Scan for the cell matching the given text and deliver its (x, y) coordinate at center. 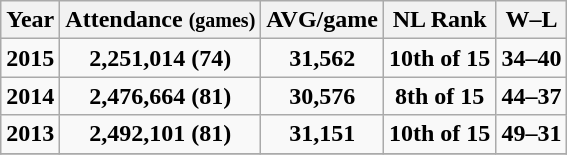
2015 (30, 58)
NL Rank (439, 20)
31,562 (322, 58)
8th of 15 (439, 96)
Year (30, 20)
49–31 (532, 134)
2014 (30, 96)
2,251,014 (74) (160, 58)
Attendance (games) (160, 20)
2,476,664 (81) (160, 96)
44–37 (532, 96)
W–L (532, 20)
2013 (30, 134)
31,151 (322, 134)
34–40 (532, 58)
30,576 (322, 96)
AVG/game (322, 20)
2,492,101 (81) (160, 134)
